Capture the cell that displays the provided text and extract its (x, y) central coordinate. 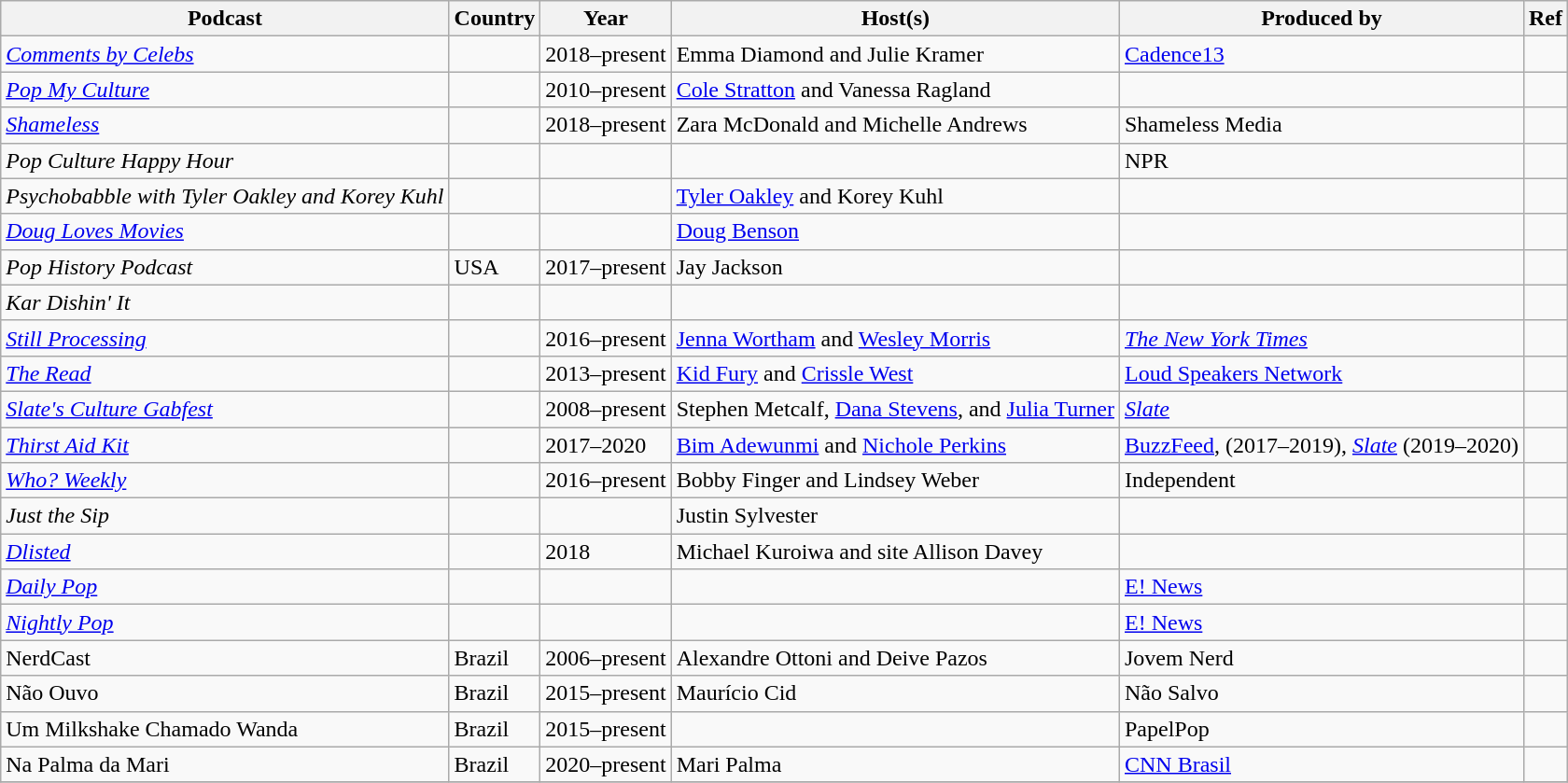
Psychobabble with Tyler Oakley and Korey Kuhl (225, 196)
USA (495, 267)
Thirst Aid Kit (225, 445)
Jay Jackson (895, 267)
Comments by Celebs (225, 54)
Jovem Nerd (1322, 658)
Um Milkshake Chamado Wanda (225, 729)
Alexandre Ottoni and Deive Pazos (895, 658)
Cadence13 (1322, 54)
Doug Benson (895, 231)
Pop History Podcast (225, 267)
Slate (1322, 409)
Year (606, 19)
BuzzFeed, (2017–2019), Slate (2019–2020) (1322, 445)
Country (495, 19)
Still Processing (225, 338)
Independent (1322, 481)
Host(s) (895, 19)
2018 (606, 552)
Shameless Media (1322, 125)
Kar Dishin' It (225, 302)
Jenna Wortham and Wesley Morris (895, 338)
Tyler Oakley and Korey Kuhl (895, 196)
Stephen Metcalf, Dana Stevens, and Julia Turner (895, 409)
2013–present (606, 373)
2006–present (606, 658)
NPR (1322, 161)
PapelPop (1322, 729)
Slate's Culture Gabfest (225, 409)
Pop Culture Happy Hour (225, 161)
Kid Fury and Crissle West (895, 373)
Who? Weekly (225, 481)
2017–present (606, 267)
Dlisted (225, 552)
Zara McDonald and Michelle Andrews (895, 125)
Produced by (1322, 19)
Emma Diamond and Julie Kramer (895, 54)
Justin Sylvester (895, 516)
Nightly Pop (225, 622)
Maurício Cid (895, 693)
2017–2020 (606, 445)
Bobby Finger and Lindsey Weber (895, 481)
Daily Pop (225, 587)
Na Palma da Mari (225, 764)
Just the Sip (225, 516)
Podcast (225, 19)
Pop My Culture (225, 90)
NerdCast (225, 658)
Ref (1546, 19)
The Read (225, 373)
Cole Stratton and Vanessa Ragland (895, 90)
Não Ouvo (225, 693)
2020–present (606, 764)
Mari Palma (895, 764)
2010–present (606, 90)
Loud Speakers Network (1322, 373)
Bim Adewunmi and Nichole Perkins (895, 445)
Doug Loves Movies (225, 231)
2008–present (606, 409)
Não Salvo (1322, 693)
Shameless (225, 125)
Michael Kuroiwa and site Allison Davey (895, 552)
CNN Brasil (1322, 764)
The New York Times (1322, 338)
